Locate the cell with the specified text and output its (x, y) center coordinate. 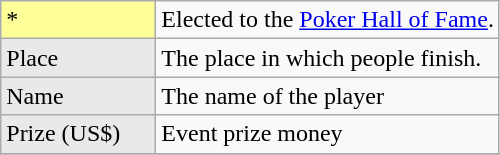
Name (78, 96)
* (78, 20)
Prize (US$) (78, 134)
The name of the player (328, 96)
The place in which people finish. (328, 58)
Event prize money (328, 134)
Elected to the Poker Hall of Fame. (328, 20)
Place (78, 58)
